Output the (x, y) coordinate of the center of the cell containing the given text.  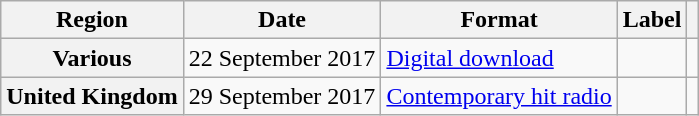
Date (282, 20)
Digital download (499, 58)
Region (92, 20)
22 September 2017 (282, 58)
Label (652, 20)
29 September 2017 (282, 96)
Contemporary hit radio (499, 96)
Various (92, 58)
United Kingdom (92, 96)
Format (499, 20)
